Capture the cell that displays the provided text and extract its [x, y] central coordinate. 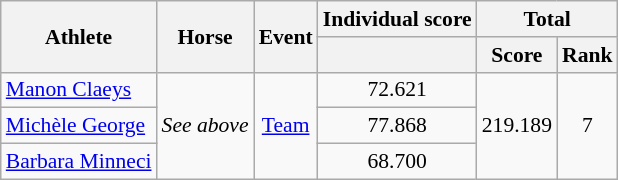
7 [588, 126]
Michèle George [79, 126]
Manon Claeys [79, 90]
Rank [588, 55]
Total [548, 19]
68.700 [398, 162]
219.189 [517, 126]
Event [286, 36]
Barbara Minneci [79, 162]
Score [517, 55]
Team [286, 126]
72.621 [398, 90]
Athlete [79, 36]
Individual score [398, 19]
77.868 [398, 126]
Horse [206, 36]
See above [206, 126]
